Search for the cell housing the specified text and yield its [x, y] center coordinate. 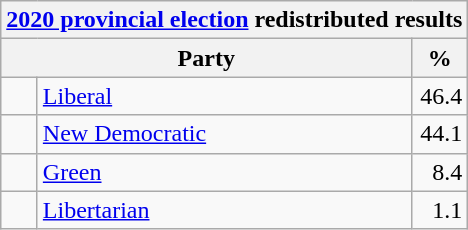
2020 provincial election redistributed results [234, 20]
8.4 [440, 172]
44.1 [440, 134]
Libertarian [224, 210]
New Democratic [224, 134]
Green [224, 172]
Party [206, 58]
% [440, 58]
Liberal [224, 96]
1.1 [440, 210]
46.4 [440, 96]
